From the cell containing the given text, extract its center point as (X, Y) coordinate. 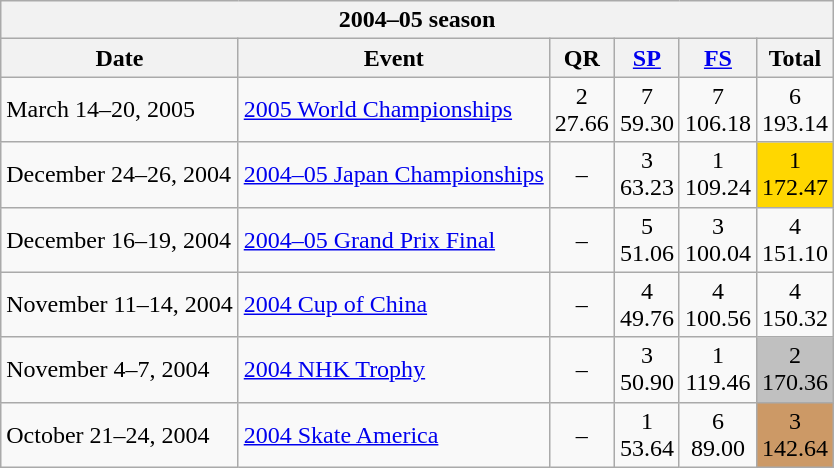
2004–05 season (418, 20)
2 170.36 (794, 370)
SP (646, 58)
November 11–14, 2004 (120, 304)
4 151.10 (794, 240)
3 50.90 (646, 370)
7 59.30 (646, 110)
6 193.14 (794, 110)
3 100.04 (718, 240)
1 119.46 (718, 370)
1 172.47 (794, 174)
December 16–19, 2004 (120, 240)
1 53.64 (646, 434)
Date (120, 58)
2004 NHK Trophy (394, 370)
5 51.06 (646, 240)
November 4–7, 2004 (120, 370)
March 14–20, 2005 (120, 110)
4 100.56 (718, 304)
FS (718, 58)
Total (794, 58)
2 27.66 (582, 110)
3 63.23 (646, 174)
4 150.32 (794, 304)
6 89.00 (718, 434)
2004 Cup of China (394, 304)
4 49.76 (646, 304)
2004–05 Grand Prix Final (394, 240)
1 109.24 (718, 174)
October 21–24, 2004 (120, 434)
2004 Skate America (394, 434)
7 106.18 (718, 110)
QR (582, 58)
Event (394, 58)
3 142.64 (794, 434)
December 24–26, 2004 (120, 174)
2004–05 Japan Championships (394, 174)
2005 World Championships (394, 110)
